Pinpoint the cell where the given text exists, returning its (x, y) midpoint coordinate. 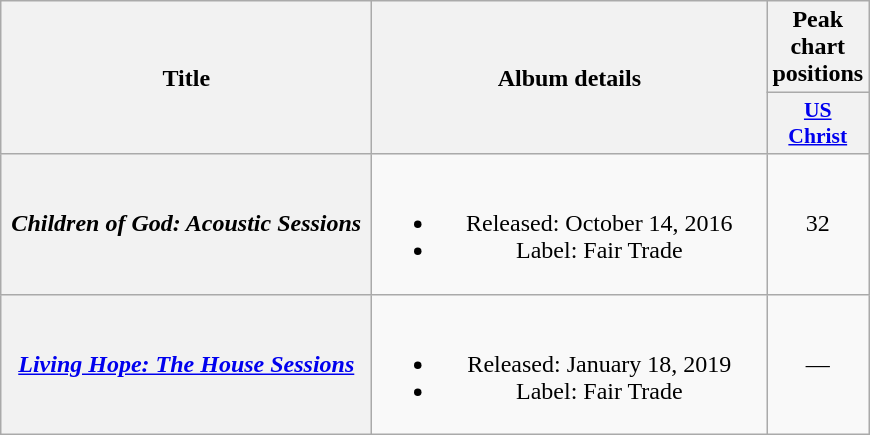
Peak chart positions (818, 47)
Children of God: Acoustic Sessions (186, 224)
— (818, 364)
Released: October 14, 2016Label: Fair Trade (570, 224)
32 (818, 224)
Living Hope: The House Sessions (186, 364)
Album details (570, 78)
Released: January 18, 2019Label: Fair Trade (570, 364)
Title (186, 78)
USChrist (818, 124)
